Provide the (x, y) coordinate of the cell's center where the given text is located.  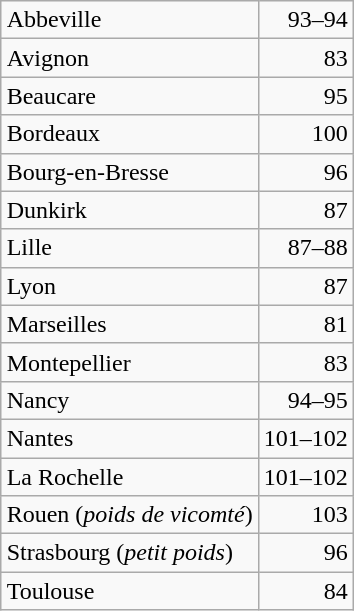
100 (306, 134)
Lille (130, 248)
Bourg-en-Bresse (130, 172)
Montepellier (130, 362)
95 (306, 96)
84 (306, 591)
Abbeville (130, 20)
Dunkirk (130, 210)
93–94 (306, 20)
La Rochelle (130, 477)
Beaucare (130, 96)
Rouen (poids de vicomté) (130, 515)
Bordeaux (130, 134)
Marseilles (130, 324)
87–88 (306, 248)
Strasbourg (petit poids) (130, 553)
Nancy (130, 400)
94–95 (306, 400)
Nantes (130, 438)
Avignon (130, 58)
Lyon (130, 286)
81 (306, 324)
103 (306, 515)
Toulouse (130, 591)
